Pinpoint the cell where the given text exists, returning its (x, y) midpoint coordinate. 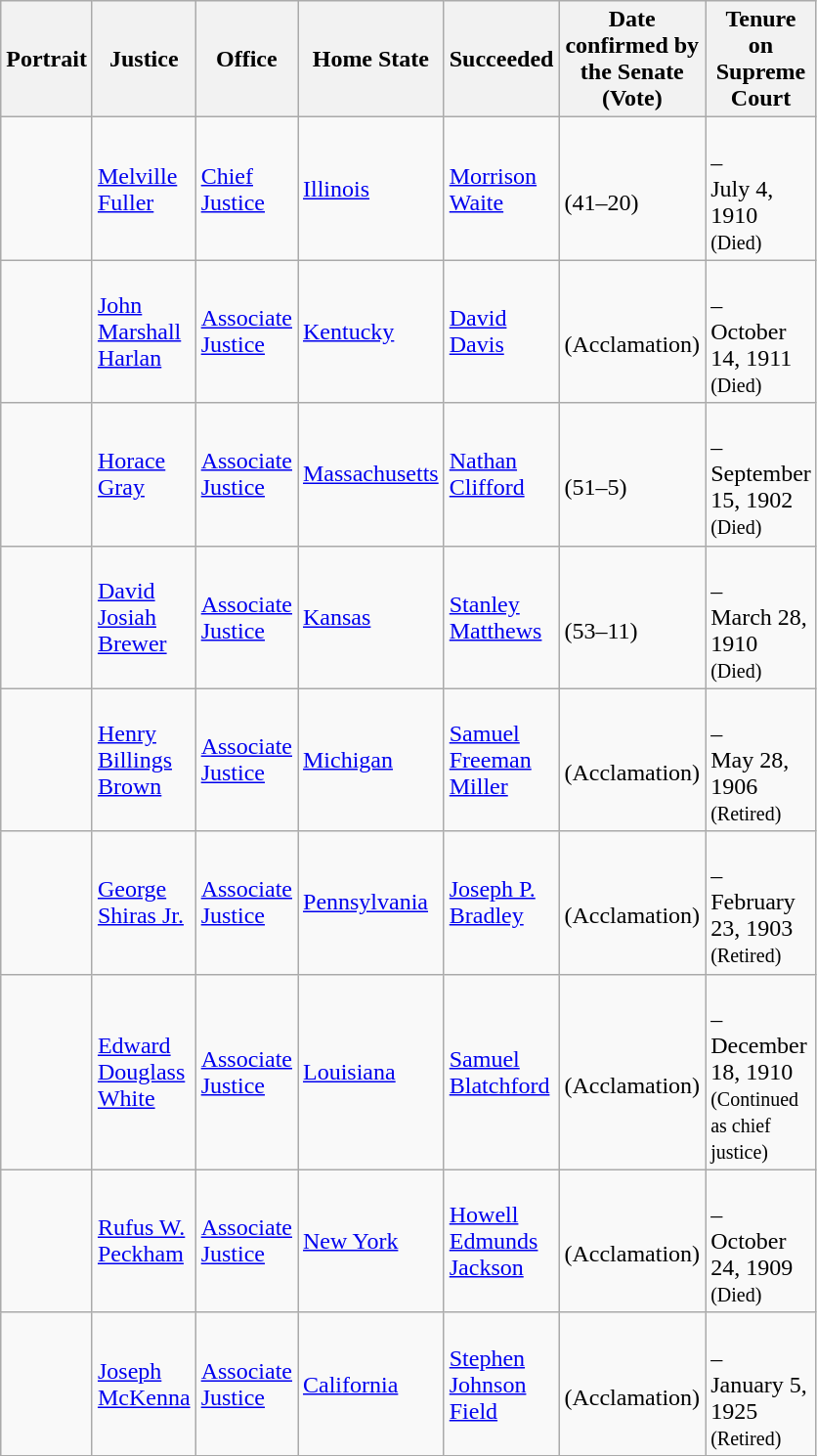
–May 28, 1906(Retired) (761, 760)
Stanley Matthews (501, 617)
–September 15, 1902(Died) (761, 474)
Chief Justice (246, 189)
Michigan (370, 760)
(53–11) (632, 617)
Office (246, 59)
Home State (370, 59)
(41–20) (632, 189)
California (370, 1384)
Melville Fuller (144, 189)
Henry Billings Brown (144, 760)
Samuel Freeman Miller (501, 760)
Tenure on Supreme Court (761, 59)
Massachusetts (370, 474)
Stephen Johnson Field (501, 1384)
–October 14, 1911(Died) (761, 331)
Edward Douglass White (144, 1072)
Joseph McKenna (144, 1384)
Joseph P. Bradley (501, 903)
–October 24, 1909(Died) (761, 1241)
New York (370, 1241)
Portrait (47, 59)
Illinois (370, 189)
David Josiah Brewer (144, 617)
Nathan Clifford (501, 474)
John Marshall Harlan (144, 331)
David Davis (501, 331)
–March 28, 1910(Died) (761, 617)
Succeeded (501, 59)
Horace Gray (144, 474)
Rufus W. Peckham (144, 1241)
Kansas (370, 617)
–February 23, 1903(Retired) (761, 903)
–July 4, 1910(Died) (761, 189)
Pennsylvania (370, 903)
Howell Edmunds Jackson (501, 1241)
Justice (144, 59)
(51–5) (632, 474)
Louisiana (370, 1072)
Date confirmed by the Senate(Vote) (632, 59)
Morrison Waite (501, 189)
Kentucky (370, 331)
–January 5, 1925(Retired) (761, 1384)
George Shiras Jr. (144, 903)
–December 18, 1910(Continued as chief justice) (761, 1072)
Samuel Blatchford (501, 1072)
